Pinpoint the cell where the given text exists, returning its (X, Y) midpoint coordinate. 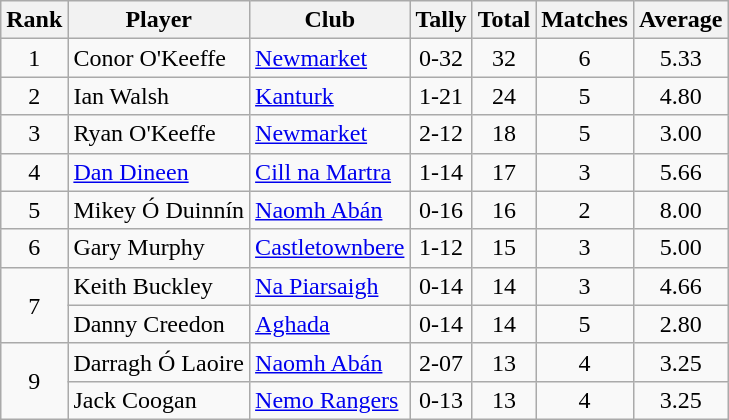
Conor O'Keeffe (159, 58)
Rank (34, 20)
5.33 (680, 58)
Club (330, 20)
Cill na Martra (330, 172)
Matches (585, 20)
7 (34, 305)
Ian Walsh (159, 96)
Keith Buckley (159, 286)
4.80 (680, 96)
17 (504, 172)
2-07 (441, 362)
Jack Coogan (159, 400)
8.00 (680, 210)
5.66 (680, 172)
0-32 (441, 58)
24 (504, 96)
1 (34, 58)
Player (159, 20)
Ryan O'Keeffe (159, 134)
16 (504, 210)
0-16 (441, 210)
Darragh Ó Laoire (159, 362)
1-14 (441, 172)
5.00 (680, 248)
Tally (441, 20)
0-13 (441, 400)
Kanturk (330, 96)
Nemo Rangers (330, 400)
Castletownbere (330, 248)
4.66 (680, 286)
1-12 (441, 248)
Total (504, 20)
Na Piarsaigh (330, 286)
Gary Murphy (159, 248)
32 (504, 58)
1-21 (441, 96)
18 (504, 134)
3.00 (680, 134)
2.80 (680, 324)
Average (680, 20)
Dan Dineen (159, 172)
Danny Creedon (159, 324)
2-12 (441, 134)
9 (34, 381)
15 (504, 248)
Mikey Ó Duinnín (159, 210)
Aghada (330, 324)
